Provide the (x, y) coordinate of the cell's center where the given text is located.  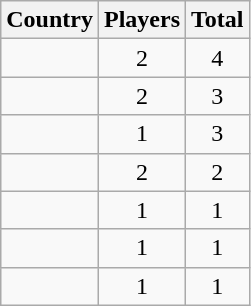
Players (142, 20)
Country (50, 20)
Total (218, 20)
4 (218, 58)
